Output the [X, Y] coordinate of the center of the cell containing the given text.  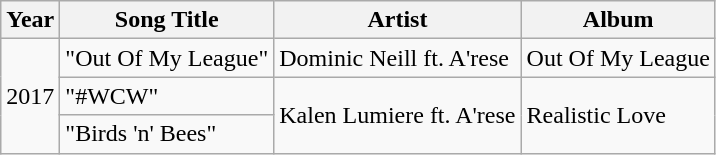
"Out Of My League" [167, 58]
"#WCW" [167, 96]
Kalen Lumiere ft. A'rese [398, 115]
Year [30, 20]
2017 [30, 96]
Artist [398, 20]
Out Of My League [618, 58]
Album [618, 20]
Dominic Neill ft. A'rese [398, 58]
"Birds 'n' Bees" [167, 134]
Realistic Love [618, 115]
Song Title [167, 20]
